Return (x, y) of the center of cell containing provided text 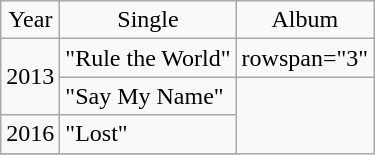
"Say My Name" (148, 96)
2016 (30, 134)
"Rule the World" (148, 58)
Year (30, 20)
Single (148, 20)
"Lost" (148, 134)
Album (305, 20)
rowspan="3" (305, 58)
2013 (30, 77)
